Extract the [X, Y] coordinate from the center of the cell holding the provided text.  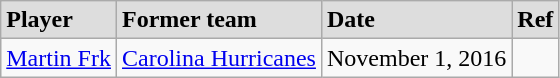
Carolina Hurricanes [218, 58]
Martin Frk [59, 58]
Player [59, 20]
Former team [218, 20]
Date [416, 20]
November 1, 2016 [416, 58]
Ref [536, 20]
